Provide the [x, y] coordinate of the cell's center where the given text is located.  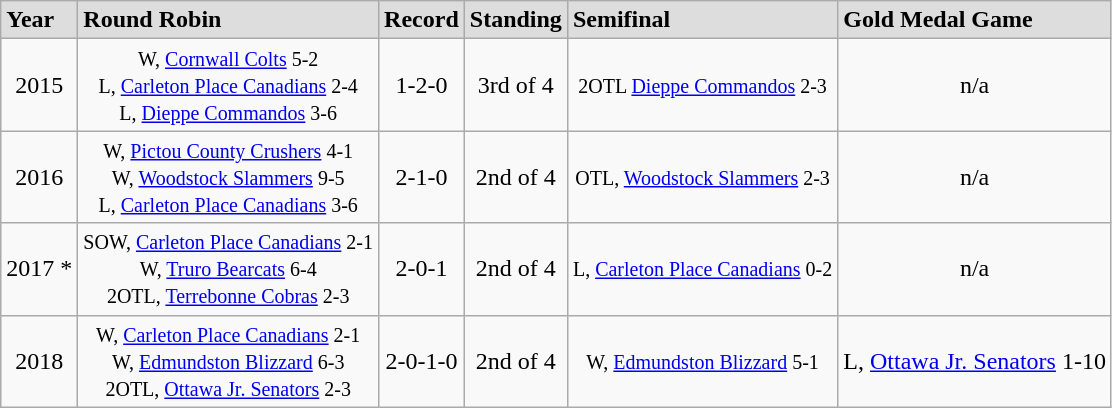
2016 [40, 177]
Gold Medal Game [975, 20]
2OTL Dieppe Commandos 2-3 [702, 85]
SOW, Carleton Place Canadians 2-1W, Truro Bearcats 6-42OTL, Terrebonne Cobras 2-3 [228, 269]
W, Edmundston Blizzard 5-1 [702, 361]
2017 * [40, 269]
W, Cornwall Colts 5-2L, Carleton Place Canadians 2-4L, Dieppe Commandos 3-6 [228, 85]
Standing [516, 20]
2-1-0 [422, 177]
2018 [40, 361]
L, Ottawa Jr. Senators 1-10 [975, 361]
3rd of 4 [516, 85]
1-2-0 [422, 85]
W, Pictou County Crushers 4-1W, Woodstock Slammers 9-5L, Carleton Place Canadians 3-6 [228, 177]
Semifinal [702, 20]
Year [40, 20]
Round Robin [228, 20]
L, Carleton Place Canadians 0-2 [702, 269]
Record [422, 20]
2015 [40, 85]
2-0-1-0 [422, 361]
OTL, Woodstock Slammers 2-3 [702, 177]
2-0-1 [422, 269]
W, Carleton Place Canadians 2-1W, Edmundston Blizzard 6-32OTL, Ottawa Jr. Senators 2-3 [228, 361]
